For the text-containing cell, return its midpoint in [x, y] coordinate format. 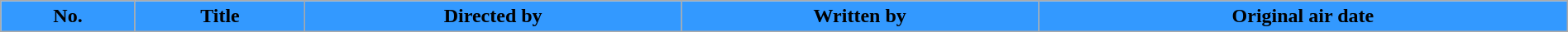
Title [220, 16]
Original air date [1303, 16]
No. [68, 16]
Directed by [493, 16]
Written by [860, 16]
